Extract the [X, Y] coordinate from the center of the cell holding the provided text.  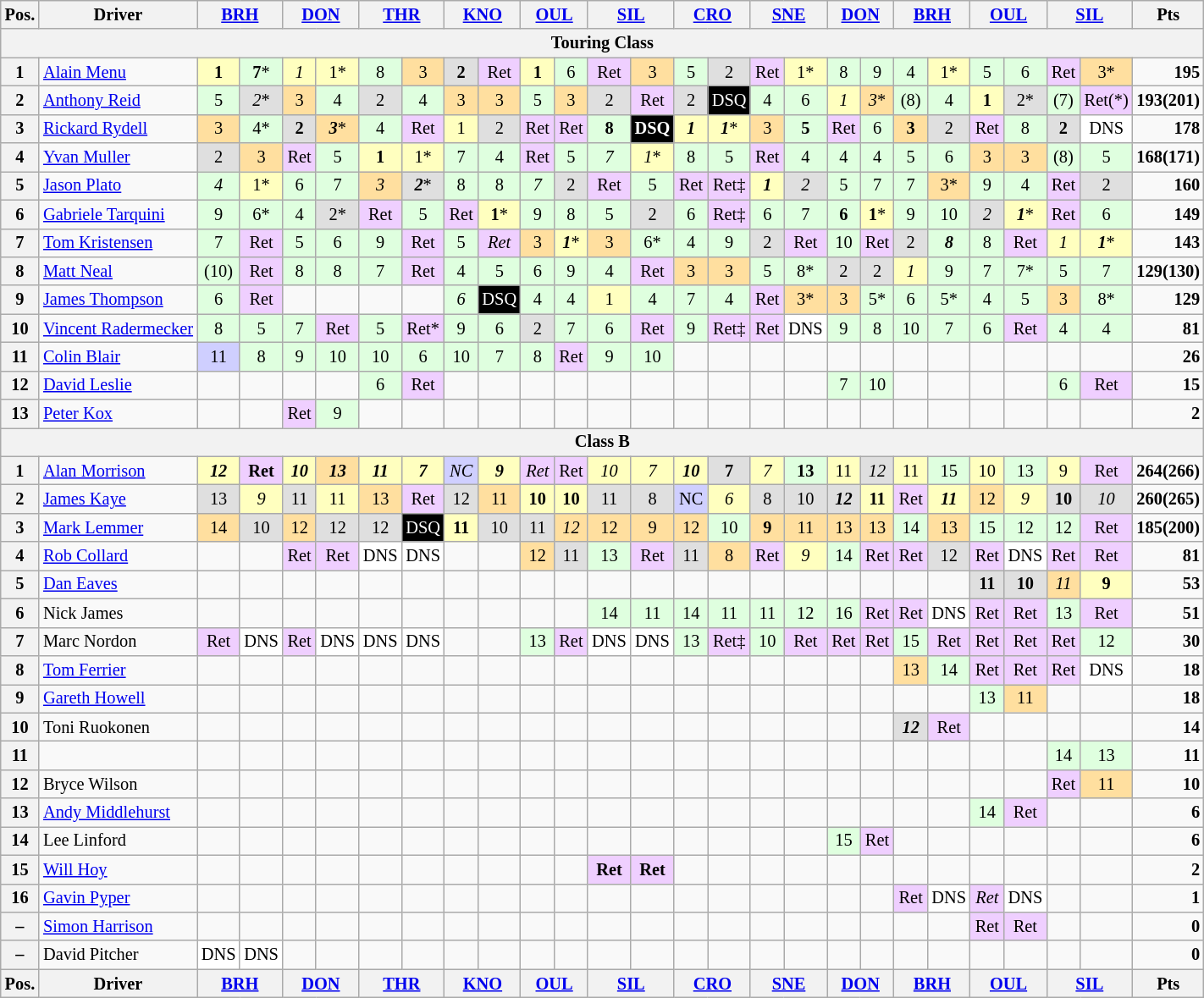
Dan Eaves [119, 584]
Gavin Pyper [119, 898]
(10) [218, 271]
149 [1168, 214]
Tom Ferrier [119, 670]
Lee Linford [119, 841]
Toni Ruokonen [119, 727]
Ret* [423, 328]
Gareth Howell [119, 698]
Yvan Muller [119, 157]
Marc Nordon [119, 642]
Colin Blair [119, 356]
4* [261, 129]
David Leslie [119, 385]
Tom Kristensen [119, 243]
53 [1168, 584]
Will Hoy [119, 869]
Matt Neal [119, 271]
129 [1168, 300]
(7) [1063, 100]
160 [1168, 185]
Anthony Reid [119, 100]
168(171) [1168, 157]
Class B [603, 442]
195 [1168, 72]
Touring Class [603, 43]
Bryce Wilson [119, 784]
30 [1168, 642]
Ret(*) [1107, 100]
193(201) [1168, 100]
James Thompson [119, 300]
Jason Plato [119, 185]
143 [1168, 243]
Peter Kox [119, 414]
26 [1168, 356]
178 [1168, 129]
Andy Middlehurst [119, 813]
Rickard Rydell [119, 129]
Rob Collard [119, 556]
James Kaye [119, 499]
Mark Lemmer [119, 527]
Vincent Radermecker [119, 328]
51 [1168, 613]
David Pitcher [119, 955]
185(200) [1168, 527]
Alan Morrison [119, 471]
129(130) [1168, 271]
264(266) [1168, 471]
Simon Harrison [119, 926]
Gabriele Tarquini [119, 214]
Nick James [119, 613]
260(265) [1168, 499]
Alain Menu [119, 72]
